From the cell containing the given text, extract its center point as [x, y] coordinate. 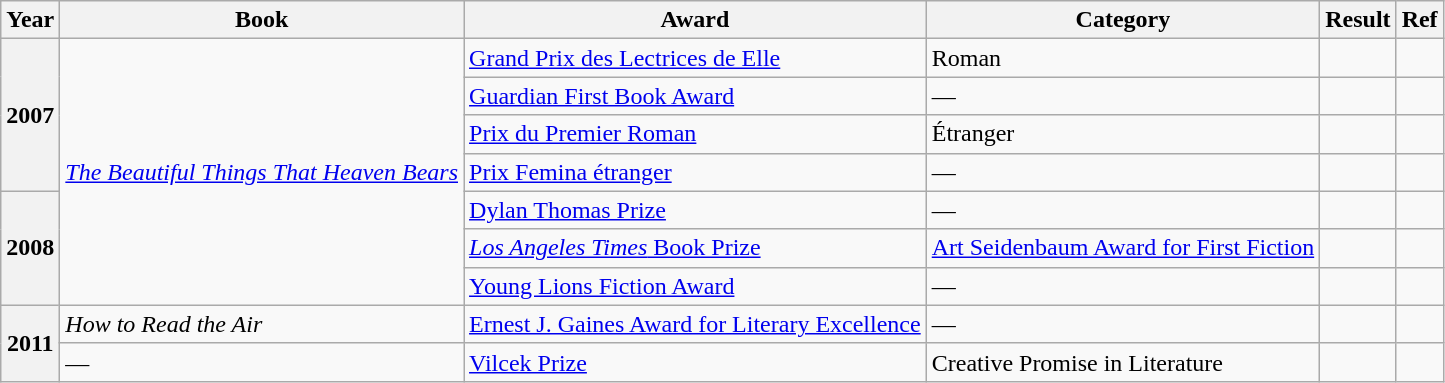
Ernest J. Gaines Award for Literary Excellence [696, 324]
2008 [30, 248]
How to Read the Air [262, 324]
The Beautiful Things That Heaven Bears [262, 172]
Ref [1420, 20]
Young Lions Fiction Award [696, 286]
Roman [1122, 58]
Book [262, 20]
2011 [30, 343]
2007 [30, 115]
Creative Promise in Literature [1122, 362]
Vilcek Prize [696, 362]
Prix du Premier Roman [696, 134]
Dylan Thomas Prize [696, 210]
Category [1122, 20]
Guardian First Book Award [696, 96]
Grand Prix des Lectrices de Elle [696, 58]
Prix Femina étranger [696, 172]
Étranger [1122, 134]
Art Seidenbaum Award for First Fiction [1122, 248]
Year [30, 20]
Los Angeles Times Book Prize [696, 248]
Result [1358, 20]
Award [696, 20]
